Identify which cell holds the provided text, then report its [x, y] central coordinate. 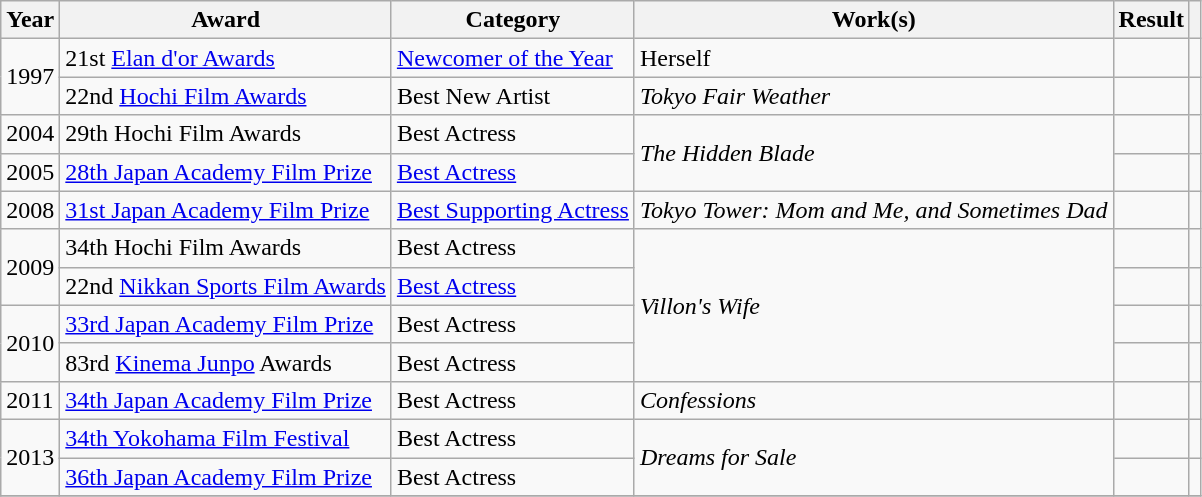
Herself [874, 58]
2009 [30, 267]
2005 [30, 172]
34th Yokohama Film Festival [226, 438]
29th Hochi Film Awards [226, 134]
Best Supporting Actress [512, 210]
Dreams for Sale [874, 457]
2011 [30, 400]
2004 [30, 134]
Year [30, 20]
Result [1151, 20]
33rd Japan Academy Film Prize [226, 324]
The Hidden Blade [874, 153]
34th Hochi Film Awards [226, 248]
Newcomer of the Year [512, 58]
Category [512, 20]
2008 [30, 210]
Award [226, 20]
2010 [30, 343]
Villon's Wife [874, 305]
22nd Hochi Film Awards [226, 96]
Work(s) [874, 20]
22nd Nikkan Sports Film Awards [226, 286]
Tokyo Tower: Mom and Me, and Sometimes Dad [874, 210]
Best New Artist [512, 96]
31st Japan Academy Film Prize [226, 210]
1997 [30, 77]
2013 [30, 457]
Tokyo Fair Weather [874, 96]
36th Japan Academy Film Prize [226, 477]
21st Elan d'or Awards [226, 58]
28th Japan Academy Film Prize [226, 172]
Confessions [874, 400]
83rd Kinema Junpo Awards [226, 362]
34th Japan Academy Film Prize [226, 400]
